From the cell containing the given text, extract its center point as (X, Y) coordinate. 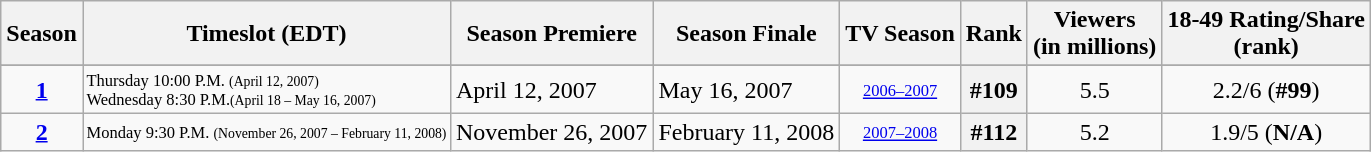
2.2/6 (#99) (1266, 90)
1 (42, 90)
November 26, 2007 (551, 132)
Thursday 10:00 P.M. (April 12, 2007)Wednesday 8:30 P.M.(April 18 – May 16, 2007) (266, 90)
Viewers(in millions) (1094, 34)
Monday 9:30 P.M. (November 26, 2007 – February 11, 2008) (266, 132)
#112 (994, 132)
2 (42, 132)
18-49 Rating/Share (rank) (1266, 34)
Season Finale (746, 34)
#109 (994, 90)
February 11, 2008 (746, 132)
2007–2008 (900, 132)
5.2 (1094, 132)
1.9/5 (N/A) (1266, 132)
TV Season (900, 34)
Rank (994, 34)
2006–2007 (900, 90)
Season Premiere (551, 34)
April 12, 2007 (551, 90)
May 16, 2007 (746, 90)
Season (42, 34)
5.5 (1094, 90)
Timeslot (EDT) (266, 34)
